Search for the cell housing the specified text and yield its (X, Y) center coordinate. 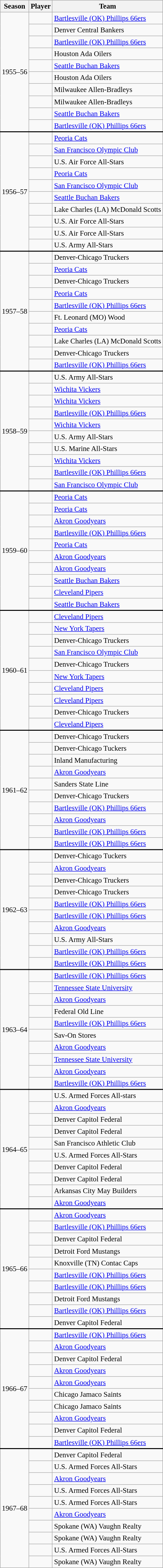
U.S. Armed Forces All-stars (107, 1095)
1963–64 (15, 1029)
1961–62 (15, 790)
Denver Central Bankers (107, 30)
1955–56 (15, 72)
1967–68 (15, 1508)
San Francisco Athletic Club (107, 1143)
1959–60 (15, 551)
Ft. Leonard (MO) Wood (107, 317)
1957–58 (15, 311)
Sanders State Line (107, 784)
1960–61 (15, 670)
Knoxville (TN) Contac Caps (107, 1263)
Arkansas City May Builders (107, 1191)
Federal Old Line (107, 1012)
Team (107, 6)
Player (41, 6)
Inland Manufacturing (107, 760)
1956–57 (15, 192)
1962–63 (15, 910)
1966–67 (15, 1388)
U.S. Marine All-Stars (107, 449)
Sav-On Stores (107, 1036)
1965–66 (15, 1269)
1964–65 (15, 1149)
Season (15, 6)
1958–59 (15, 431)
